Detect which cell encompasses the target text, then output its (X, Y) center coordinate. 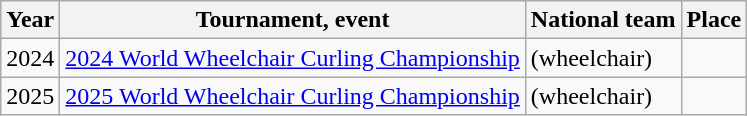
Place (714, 20)
2025 (30, 96)
National team (603, 20)
2024 (30, 58)
Tournament, event (293, 20)
2025 World Wheelchair Curling Championship (293, 96)
2024 World Wheelchair Curling Championship (293, 58)
Year (30, 20)
